Return [x, y] of the center of cell containing provided text 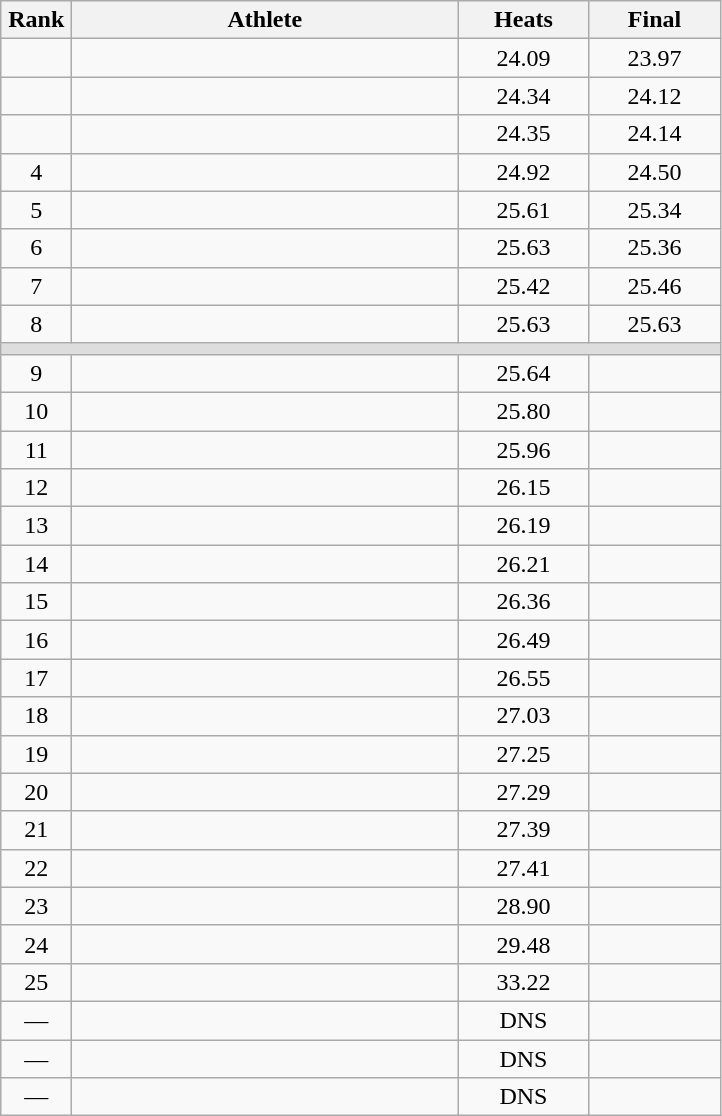
24.92 [524, 172]
Heats [524, 20]
25 [36, 982]
10 [36, 411]
8 [36, 324]
28.90 [524, 906]
7 [36, 286]
25.80 [524, 411]
25.42 [524, 286]
20 [36, 792]
9 [36, 373]
26.55 [524, 678]
25.64 [524, 373]
26.19 [524, 526]
25.34 [654, 210]
26.15 [524, 488]
27.25 [524, 754]
14 [36, 564]
24.09 [524, 58]
23 [36, 906]
13 [36, 526]
15 [36, 602]
19 [36, 754]
12 [36, 488]
24 [36, 944]
5 [36, 210]
24.50 [654, 172]
25.61 [524, 210]
4 [36, 172]
24.35 [524, 134]
25.46 [654, 286]
29.48 [524, 944]
26.36 [524, 602]
27.39 [524, 830]
Final [654, 20]
22 [36, 868]
27.41 [524, 868]
25.36 [654, 248]
16 [36, 640]
23.97 [654, 58]
26.21 [524, 564]
11 [36, 449]
24.14 [654, 134]
27.29 [524, 792]
Rank [36, 20]
27.03 [524, 716]
26.49 [524, 640]
24.34 [524, 96]
17 [36, 678]
6 [36, 248]
25.96 [524, 449]
18 [36, 716]
33.22 [524, 982]
Athlete [265, 20]
24.12 [654, 96]
21 [36, 830]
